Scan for the cell matching the given text and deliver its (x, y) coordinate at center. 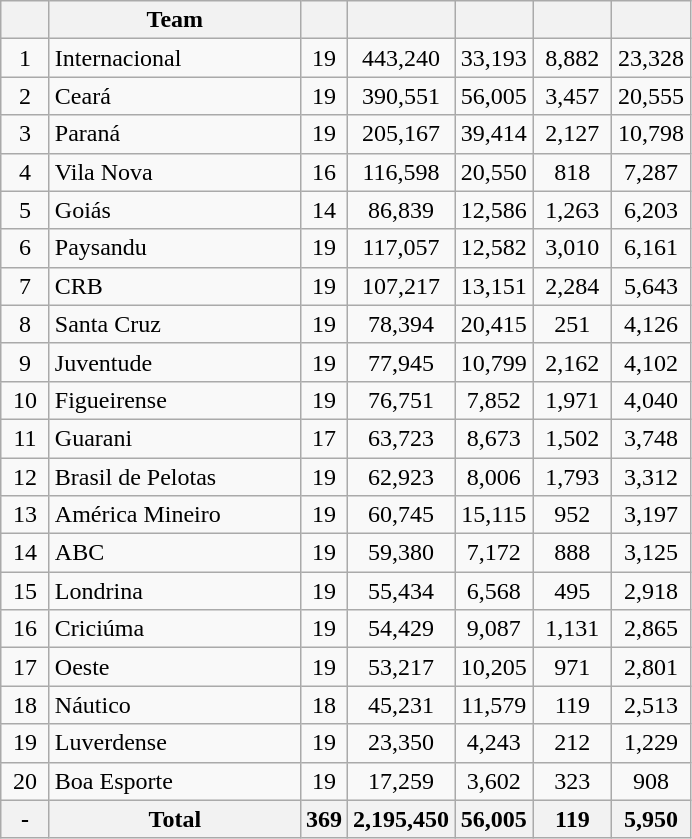
Internacional (174, 58)
20,415 (494, 324)
54,429 (400, 629)
10,205 (494, 667)
8,673 (494, 438)
Guarani (174, 438)
4,102 (652, 362)
117,057 (400, 248)
107,217 (400, 286)
6,568 (494, 591)
4,126 (652, 324)
1,131 (572, 629)
53,217 (400, 667)
5,950 (652, 819)
Figueirense (174, 400)
2,918 (652, 591)
12 (26, 477)
4,243 (494, 743)
3,602 (494, 781)
12,586 (494, 210)
7,852 (494, 400)
2,865 (652, 629)
2,801 (652, 667)
8 (26, 324)
1,502 (572, 438)
15,115 (494, 515)
4 (26, 172)
2,284 (572, 286)
Total (174, 819)
39,414 (494, 134)
6,203 (652, 210)
Paraná (174, 134)
Brasil de Pelotas (174, 477)
3,748 (652, 438)
77,945 (400, 362)
443,240 (400, 58)
20 (26, 781)
971 (572, 667)
23,328 (652, 58)
369 (324, 819)
8,006 (494, 477)
1,793 (572, 477)
60,745 (400, 515)
9 (26, 362)
Ceará (174, 96)
3,125 (652, 553)
10 (26, 400)
3,457 (572, 96)
Boa Esporte (174, 781)
3 (26, 134)
Oeste (174, 667)
63,723 (400, 438)
3,010 (572, 248)
Londrina (174, 591)
78,394 (400, 324)
4,040 (652, 400)
América Mineiro (174, 515)
86,839 (400, 210)
33,193 (494, 58)
CRB (174, 286)
2,195,450 (400, 819)
45,231 (400, 705)
7 (26, 286)
20,555 (652, 96)
7,287 (652, 172)
7,172 (494, 553)
Team (174, 20)
390,551 (400, 96)
62,923 (400, 477)
1 (26, 58)
Paysandu (174, 248)
6 (26, 248)
12,582 (494, 248)
2 (26, 96)
888 (572, 553)
10,798 (652, 134)
Goiás (174, 210)
9,087 (494, 629)
76,751 (400, 400)
212 (572, 743)
11,579 (494, 705)
59,380 (400, 553)
952 (572, 515)
13 (26, 515)
ABC (174, 553)
3,197 (652, 515)
11 (26, 438)
323 (572, 781)
2,162 (572, 362)
908 (652, 781)
5,643 (652, 286)
6,161 (652, 248)
1,971 (572, 400)
1,229 (652, 743)
2,513 (652, 705)
116,598 (400, 172)
13,151 (494, 286)
495 (572, 591)
2,127 (572, 134)
20,550 (494, 172)
Luverdense (174, 743)
15 (26, 591)
Náutico (174, 705)
Juventude (174, 362)
251 (572, 324)
17,259 (400, 781)
55,434 (400, 591)
10,799 (494, 362)
5 (26, 210)
23,350 (400, 743)
818 (572, 172)
- (26, 819)
Santa Cruz (174, 324)
Vila Nova (174, 172)
205,167 (400, 134)
1,263 (572, 210)
Criciúma (174, 629)
8,882 (572, 58)
3,312 (652, 477)
